Detect which cell encompasses the target text, then output its [X, Y] center coordinate. 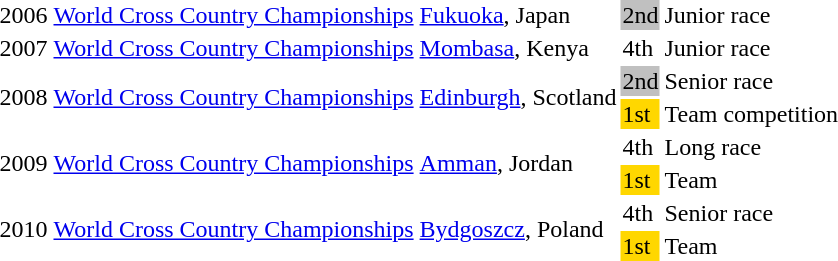
Bydgoszcz, Poland [518, 230]
Amman, Jordan [518, 164]
Fukuoka, Japan [518, 15]
Edinburgh, Scotland [518, 98]
Mombasa, Kenya [518, 48]
